Determine the (x, y) coordinate at the center of the cell enclosing the given text.  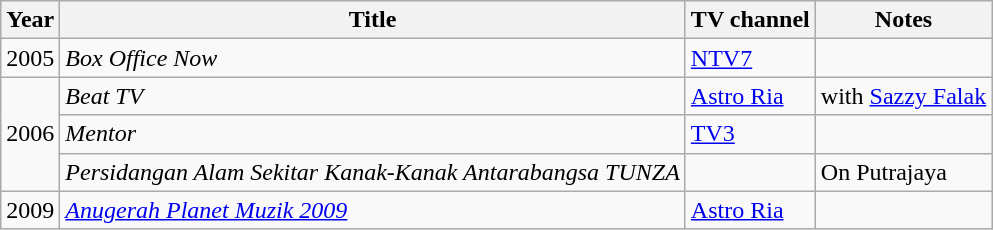
Box Office Now (373, 58)
Notes (903, 20)
TV channel (750, 20)
Title (373, 20)
Year (30, 20)
2005 (30, 58)
Persidangan Alam Sekitar Kanak-Kanak Antarabangsa TUNZA (373, 172)
Beat TV (373, 96)
2009 (30, 210)
2006 (30, 134)
Anugerah Planet Muzik 2009 (373, 210)
NTV7 (750, 58)
TV3 (750, 134)
On Putrajaya (903, 172)
Mentor (373, 134)
with Sazzy Falak (903, 96)
